Output the [X, Y] coordinate of the center of the cell containing the given text.  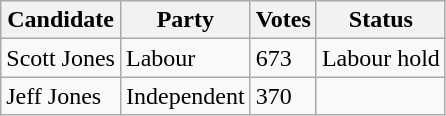
Candidate [61, 20]
Independent [185, 96]
Labour [185, 58]
673 [283, 58]
370 [283, 96]
Status [380, 20]
Jeff Jones [61, 96]
Labour hold [380, 58]
Party [185, 20]
Scott Jones [61, 58]
Votes [283, 20]
